Search for the cell housing the specified text and yield its (X, Y) center coordinate. 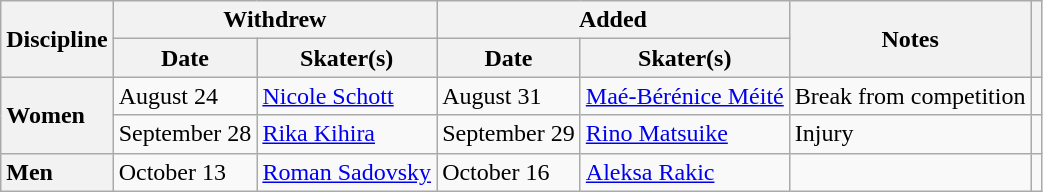
Women (57, 115)
September 29 (509, 134)
Notes (910, 39)
Maé-Bérénice Méité (684, 96)
Men (57, 172)
August 24 (185, 96)
Discipline (57, 39)
October 16 (509, 172)
Withdrew (274, 20)
Aleksa Rakic (684, 172)
Roman Sadovsky (347, 172)
Rino Matsuike (684, 134)
Rika Kihira (347, 134)
August 31 (509, 96)
Injury (910, 134)
October 13 (185, 172)
Added (614, 20)
Break from competition (910, 96)
Nicole Schott (347, 96)
September 28 (185, 134)
